For the text-containing cell, return its midpoint in (x, y) coordinate format. 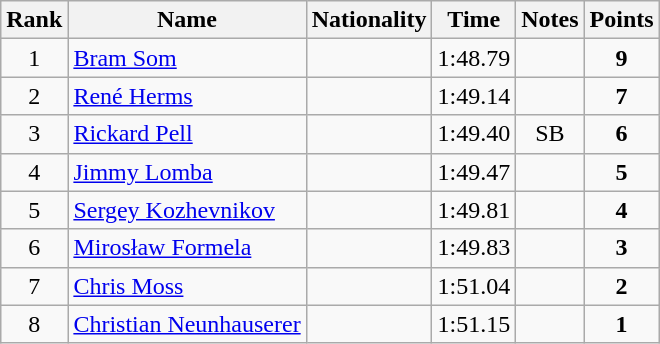
Jimmy Lomba (187, 172)
Bram Som (187, 58)
1:51.15 (474, 324)
1:48.79 (474, 58)
René Herms (187, 96)
1:51.04 (474, 286)
Notes (550, 20)
Rickard Pell (187, 134)
Mirosław Formela (187, 248)
Nationality (369, 20)
Chris Moss (187, 286)
8 (34, 324)
Sergey Kozhevnikov (187, 210)
Points (622, 20)
Christian Neunhauserer (187, 324)
SB (550, 134)
Rank (34, 20)
9 (622, 58)
Name (187, 20)
1:49.14 (474, 96)
1:49.40 (474, 134)
Time (474, 20)
1:49.81 (474, 210)
1:49.83 (474, 248)
1:49.47 (474, 172)
